Output the [x, y] coordinate of the center of the cell containing the given text.  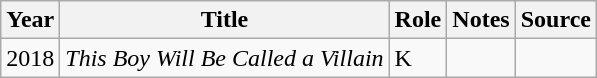
This Boy Will Be Called a Villain [224, 58]
K [418, 58]
Notes [481, 20]
Role [418, 20]
2018 [30, 58]
Source [556, 20]
Title [224, 20]
Year [30, 20]
